Return (X, Y) of the center of cell containing provided text 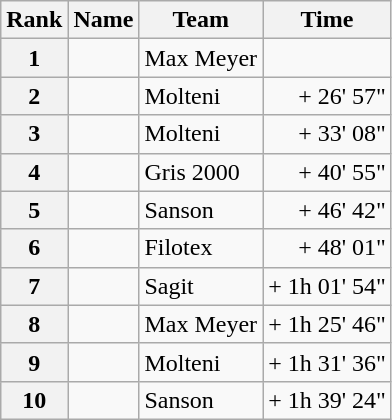
Gris 2000 (201, 172)
+ 46' 42" (328, 210)
+ 1h 01' 54" (328, 286)
7 (34, 286)
+ 40' 55" (328, 172)
9 (34, 362)
Sagit (201, 286)
Rank (34, 20)
3 (34, 134)
Team (201, 20)
1 (34, 58)
+ 1h 39' 24" (328, 400)
Time (328, 20)
+ 1h 31' 36" (328, 362)
4 (34, 172)
+ 33' 08" (328, 134)
8 (34, 324)
+ 1h 25' 46" (328, 324)
10 (34, 400)
6 (34, 248)
Filotex (201, 248)
+ 26' 57" (328, 96)
5 (34, 210)
2 (34, 96)
Name (104, 20)
+ 48' 01" (328, 248)
